Find where the given text appears and provide that cell's center as [x, y] coordinate. 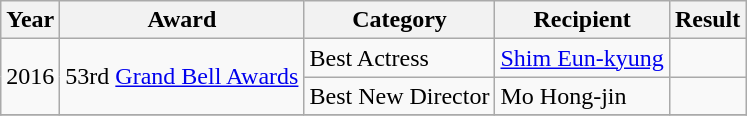
Result [707, 20]
Mo Hong-jin [582, 96]
Category [400, 20]
Best New Director [400, 96]
Award [182, 20]
Shim Eun-kyung [582, 58]
Best Actress [400, 58]
Year [30, 20]
Recipient [582, 20]
2016 [30, 77]
53rd Grand Bell Awards [182, 77]
